Detect which cell encompasses the target text, then output its [x, y] center coordinate. 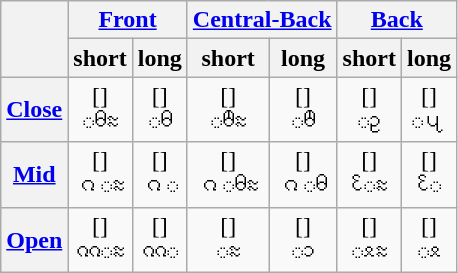
[]◌ᦹᦰ [228, 110]
[]◌ᦹ [303, 110]
Close [34, 110]
[]◌ᦲ [160, 110]
[]ᦵ◌ [160, 174]
[]◌ᦸᦰ [369, 240]
[]ᦷ◌ᦰ [369, 174]
Mid [34, 174]
[]ᦶ◌ᦰ [100, 240]
Back [396, 20]
Central-Back [262, 20]
[]◌ᦰ [228, 240]
[]ᦶ◌ [160, 240]
[]ᦷ◌ [428, 174]
[]◌ᦴ [428, 110]
[]◌ᦳ [369, 110]
[]ᦵ◌ᦲᦰ [228, 174]
[]◌ᦱ [303, 240]
Front [128, 20]
[]ᦵ◌ᦰ [100, 174]
[]ᦵ◌ᦲ [303, 174]
[]◌ᦸ [428, 240]
[]◌ᦲᦰ [100, 110]
Open [34, 240]
